Identify which cell holds the provided text, then report its (X, Y) central coordinate. 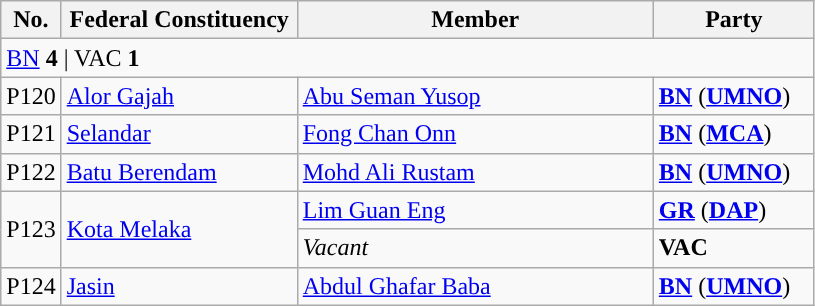
Mohd Ali Rustam (475, 172)
BN (MCA) (734, 134)
Federal Constituency (179, 20)
Party (734, 20)
Jasin (179, 286)
P123 (31, 229)
VAC (734, 248)
P124 (31, 286)
Lim Guan Eng (475, 210)
P121 (31, 134)
P122 (31, 172)
No. (31, 20)
GR (DAP) (734, 210)
Member (475, 20)
Batu Berendam (179, 172)
Fong Chan Onn (475, 134)
Kota Melaka (179, 229)
Vacant (475, 248)
Selandar (179, 134)
P120 (31, 96)
Abdul Ghafar Baba (475, 286)
Alor Gajah (179, 96)
Abu Seman Yusop (475, 96)
BN 4 | VAC 1 (408, 58)
